Determine the [x, y] coordinate at the center of the cell enclosing the given text.  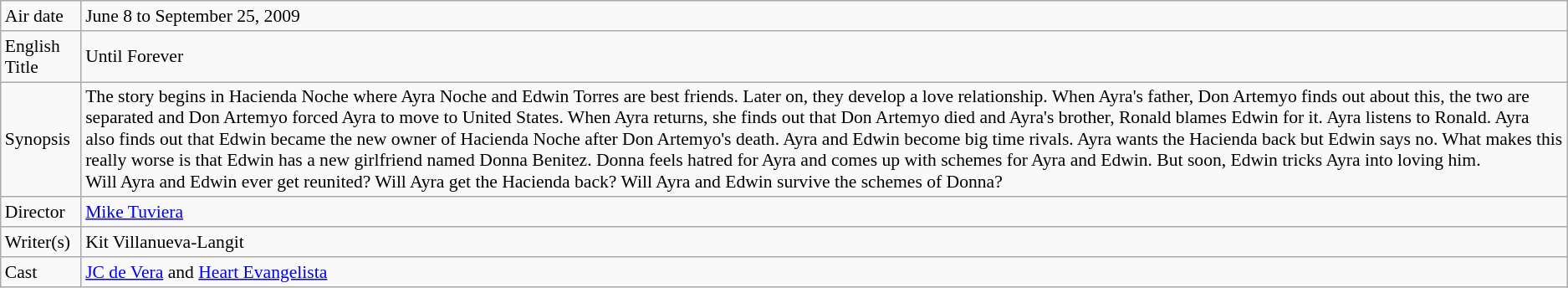
English Title [41, 57]
Air date [41, 16]
Writer(s) [41, 242]
Director [41, 213]
Until Forever [825, 57]
JC de Vera and Heart Evangelista [825, 272]
Mike Tuviera [825, 213]
June 8 to September 25, 2009 [825, 16]
Synopsis [41, 140]
Kit Villanueva-Langit [825, 242]
Cast [41, 272]
